Detect which cell encompasses the target text, then output its (x, y) center coordinate. 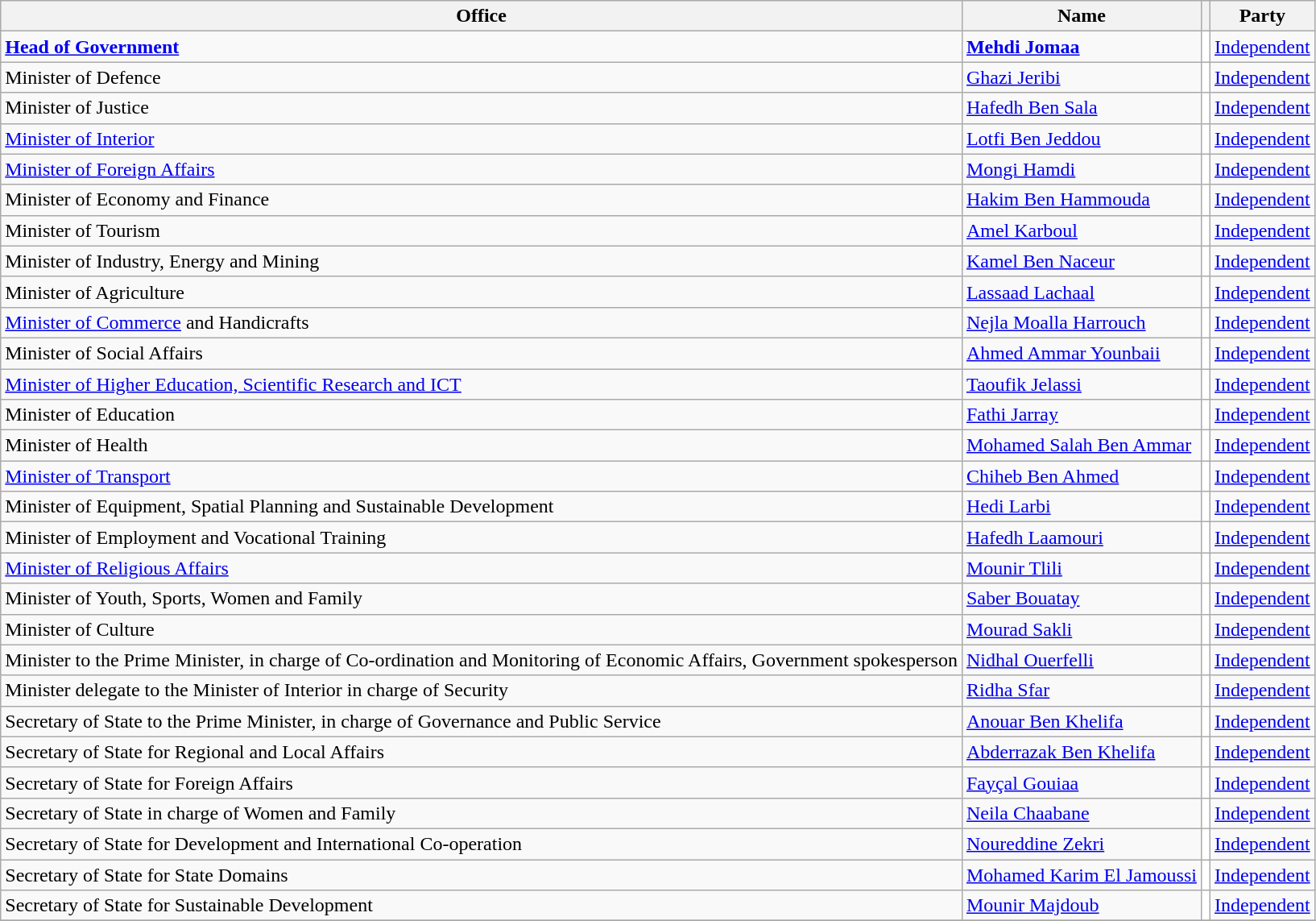
Nejla Moalla Harrouch (1081, 322)
Minister of Economy and Finance (482, 200)
Minister of Foreign Affairs (482, 169)
Minister of Health (482, 446)
Nidhal Ouerfelli (1081, 660)
Minister of Higher Education, Scientific Research and ICT (482, 384)
Secretary of State for Foreign Affairs (482, 782)
Mongi Hamdi (1081, 169)
Secretary of State for Regional and Local Affairs (482, 752)
Mehdi Jomaa (1081, 47)
Minister of Interior (482, 139)
Minister of Youth, Sports, Women and Family (482, 599)
Amel Karboul (1081, 230)
Office (482, 16)
Minister of Religious Affairs (482, 568)
Head of Government (482, 47)
Minister of Employment and Vocational Training (482, 537)
Saber Bouatay (1081, 599)
Mounir Majdoub (1081, 906)
Secretary of State for State Domains (482, 874)
Name (1081, 16)
Minister of Tourism (482, 230)
Minister of Transport (482, 476)
Ahmed Ammar Younbaii (1081, 353)
Noureddine Zekri (1081, 844)
Hafedh Laamouri (1081, 537)
Secretary of State for Sustainable Development (482, 906)
Taoufik Jelassi (1081, 384)
Minister of Culture (482, 629)
Chiheb Ben Ahmed (1081, 476)
Hakim Ben Hammouda (1081, 200)
Kamel Ben Naceur (1081, 261)
Lassaad Lachaal (1081, 292)
Mourad Sakli (1081, 629)
Hedi Larbi (1081, 507)
Mohamed Salah Ben Ammar (1081, 446)
Secretary of State in charge of Women and Family (482, 813)
Mounir Tlili (1081, 568)
Minister to the Prime Minister, in charge of Co-ordination and Monitoring of Economic Affairs, Government spokesperson (482, 660)
Ghazi Jeribi (1081, 77)
Party (1263, 16)
Secretary of State to the Prime Minister, in charge of Governance and Public Service (482, 721)
Mohamed Karim El Jamoussi (1081, 874)
Minister of Education (482, 415)
Minister of Social Affairs (482, 353)
Fayçal Gouiaa (1081, 782)
Minister delegate to the Minister of Interior in charge of Security (482, 691)
Fathi Jarray (1081, 415)
Minister of Justice (482, 108)
Ridha Sfar (1081, 691)
Secretary of State for Development and International Co-operation (482, 844)
Minister of Industry, Energy and Mining (482, 261)
Minister of Equipment, Spatial Planning and Sustainable Development (482, 507)
Lotfi Ben Jeddou (1081, 139)
Anouar Ben Khelifa (1081, 721)
Minister of Agriculture (482, 292)
Hafedh Ben Sala (1081, 108)
Minister of Defence (482, 77)
Abderrazak Ben Khelifa (1081, 752)
Minister of Commerce and Handicrafts (482, 322)
Neila Chaabane (1081, 813)
